Detect which cell encompasses the target text, then output its (X, Y) center coordinate. 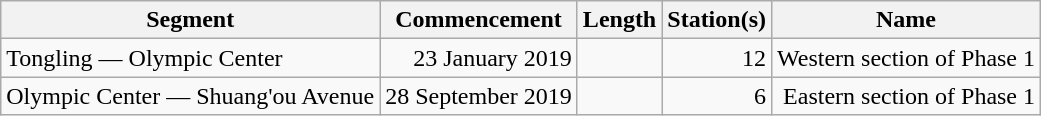
Western section of Phase 1 (906, 58)
Olympic Center — Shuang'ou Avenue (190, 96)
6 (717, 96)
12 (717, 58)
Tongling — Olympic Center (190, 58)
Length (619, 20)
Station(s) (717, 20)
Name (906, 20)
Commencement (479, 20)
23 January 2019 (479, 58)
Segment (190, 20)
Eastern section of Phase 1 (906, 96)
28 September 2019 (479, 96)
